Detect which cell encompasses the target text, then output its [x, y] center coordinate. 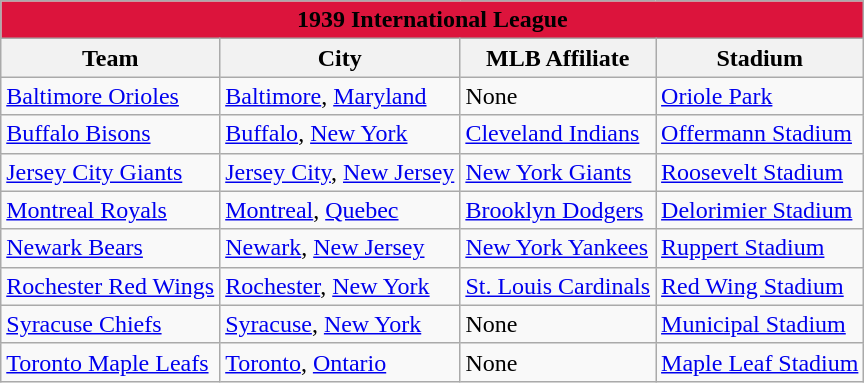
Team [110, 58]
Montreal Royals [110, 210]
New York Giants [558, 172]
Brooklyn Dodgers [558, 210]
Newark, New Jersey [340, 248]
Rochester Red Wings [110, 286]
St. Louis Cardinals [558, 286]
Red Wing Stadium [760, 286]
Buffalo Bisons [110, 134]
Oriole Park [760, 96]
Municipal Stadium [760, 324]
Newark Bears [110, 248]
Cleveland Indians [558, 134]
Roosevelt Stadium [760, 172]
Toronto Maple Leafs [110, 362]
Offermann Stadium [760, 134]
Toronto, Ontario [340, 362]
Jersey City Giants [110, 172]
New York Yankees [558, 248]
Syracuse Chiefs [110, 324]
Stadium [760, 58]
MLB Affiliate [558, 58]
Baltimore, Maryland [340, 96]
Delorimier Stadium [760, 210]
Baltimore Orioles [110, 96]
Ruppert Stadium [760, 248]
1939 International League [432, 20]
Montreal, Quebec [340, 210]
City [340, 58]
Jersey City, New Jersey [340, 172]
Maple Leaf Stadium [760, 362]
Buffalo, New York [340, 134]
Rochester, New York [340, 286]
Syracuse, New York [340, 324]
